Find where the given text appears and provide that cell's center as [X, Y] coordinate. 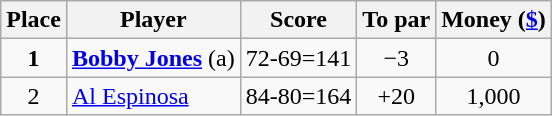
Bobby Jones (a) [153, 58]
Player [153, 20]
Score [298, 20]
0 [494, 58]
72-69=141 [298, 58]
2 [34, 96]
To par [396, 20]
1 [34, 58]
+20 [396, 96]
1,000 [494, 96]
Money ($) [494, 20]
Place [34, 20]
84-80=164 [298, 96]
−3 [396, 58]
Al Espinosa [153, 96]
